Pinpoint the cell where the given text exists, returning its [X, Y] midpoint coordinate. 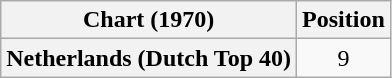
9 [344, 58]
Position [344, 20]
Netherlands (Dutch Top 40) [149, 58]
Chart (1970) [149, 20]
